Locate the cell with the specified text and output its (x, y) center coordinate. 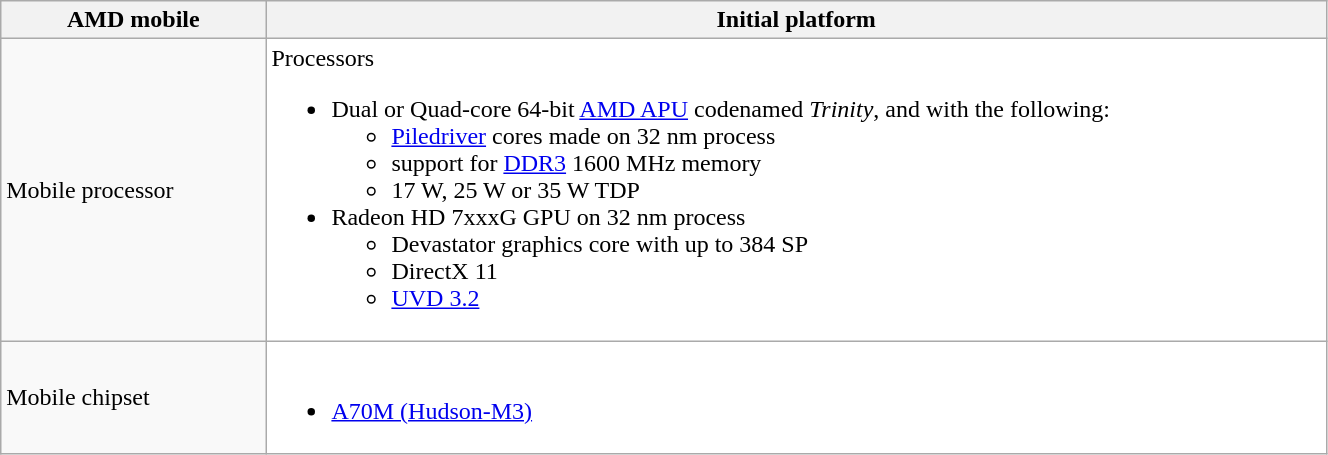
Mobile processor (134, 190)
AMD mobile (134, 20)
A70M (Hudson-M3) (796, 398)
Initial platform (796, 20)
Mobile chipset (134, 398)
